Scan for the cell matching the given text and deliver its (X, Y) coordinate at center. 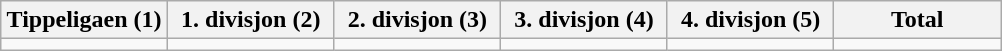
3. divisjon (4) (584, 20)
2. divisjon (3) (418, 20)
4. divisjon (5) (750, 20)
Total (918, 20)
Tippeligaen (1) (84, 20)
1. divisjon (2) (250, 20)
